Return the (X, Y) coordinate for the center point of the cell that contains the specified text.  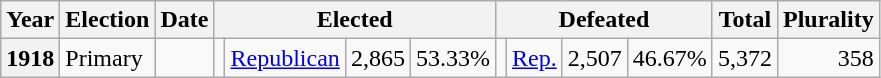
53.33% (452, 58)
Election (108, 20)
2,865 (378, 58)
5,372 (744, 58)
1918 (30, 58)
Plurality (828, 20)
Elected (355, 20)
Republican (285, 58)
358 (828, 58)
Primary (108, 58)
Year (30, 20)
Total (744, 20)
Date (184, 20)
2,507 (594, 58)
46.67% (670, 58)
Rep. (535, 58)
Defeated (604, 20)
